Provide the [X, Y] coordinate of the cell's center where the given text is located.  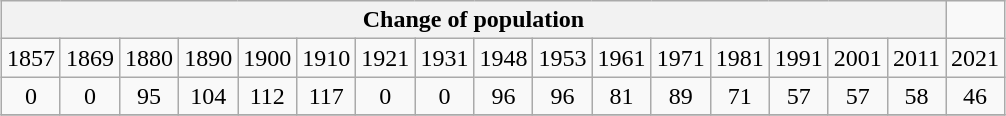
71 [740, 96]
1890 [208, 58]
95 [150, 96]
1921 [386, 58]
58 [916, 96]
46 [976, 96]
1981 [740, 58]
1971 [680, 58]
1931 [444, 58]
1900 [268, 58]
2001 [858, 58]
1961 [622, 58]
2011 [916, 58]
117 [326, 96]
1991 [798, 58]
1869 [90, 58]
89 [680, 96]
1948 [504, 58]
1880 [150, 58]
1910 [326, 58]
81 [622, 96]
Change of population [473, 20]
2021 [976, 58]
104 [208, 96]
1857 [30, 58]
112 [268, 96]
1953 [562, 58]
